Scan for the cell matching the given text and deliver its [X, Y] coordinate at center. 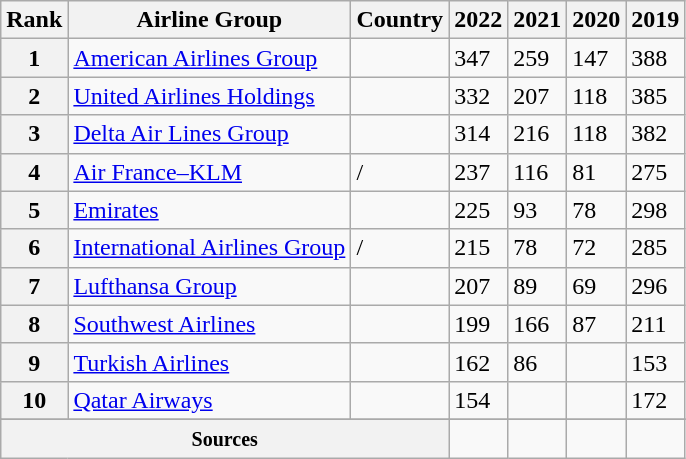
147 [596, 58]
3 [34, 134]
Delta Air Lines Group [210, 134]
314 [478, 134]
United Airlines Holdings [210, 96]
69 [596, 286]
2 [34, 96]
86 [538, 362]
382 [656, 134]
81 [596, 172]
216 [538, 134]
72 [596, 248]
American Airlines Group [210, 58]
154 [478, 400]
10 [34, 400]
2019 [656, 20]
388 [656, 58]
Qatar Airways [210, 400]
Airline Group [210, 20]
2022 [478, 20]
225 [478, 210]
Air France–KLM [210, 172]
259 [538, 58]
153 [656, 362]
237 [478, 172]
347 [478, 58]
285 [656, 248]
275 [656, 172]
89 [538, 286]
93 [538, 210]
Lufthansa Group [210, 286]
162 [478, 362]
199 [478, 324]
8 [34, 324]
296 [656, 286]
Sources [225, 438]
Country [400, 20]
6 [34, 248]
215 [478, 248]
87 [596, 324]
166 [538, 324]
5 [34, 210]
2020 [596, 20]
7 [34, 286]
International Airlines Group [210, 248]
1 [34, 58]
Southwest Airlines [210, 324]
Rank [34, 20]
211 [656, 324]
298 [656, 210]
4 [34, 172]
332 [478, 96]
2021 [538, 20]
385 [656, 96]
Turkish Airlines [210, 362]
172 [656, 400]
116 [538, 172]
9 [34, 362]
Emirates [210, 210]
